Identify which cell holds the provided text, then report its (X, Y) central coordinate. 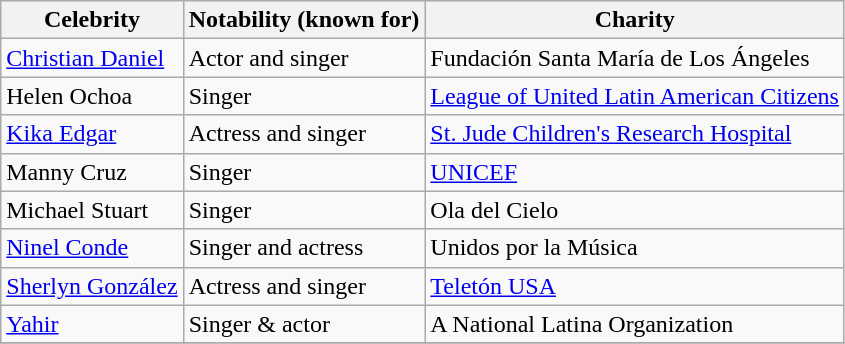
Celebrity (92, 20)
Helen Ochoa (92, 96)
Kika Edgar (92, 134)
Ola del Cielo (635, 210)
Singer & actor (304, 324)
League of United Latin American Citizens (635, 96)
UNICEF (635, 172)
Yahir (92, 324)
St. Jude Children's Research Hospital (635, 134)
Manny Cruz (92, 172)
Charity (635, 20)
Michael Stuart (92, 210)
Fundación Santa María de Los Ángeles (635, 58)
Christian Daniel (92, 58)
Notability (known for) (304, 20)
Actor and singer (304, 58)
Singer and actress (304, 248)
Unidos por la Música (635, 248)
A National Latina Organization (635, 324)
Teletón USA (635, 286)
Sherlyn González (92, 286)
Ninel Conde (92, 248)
